Scan for the cell matching the given text and deliver its (x, y) coordinate at center. 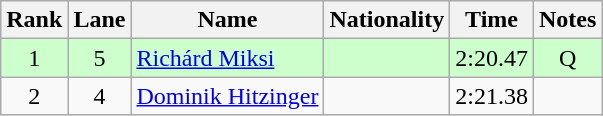
Dominik Hitzinger (228, 96)
Richárd Miksi (228, 58)
Rank (34, 20)
2:21.38 (492, 96)
Lane (100, 20)
2:20.47 (492, 58)
Time (492, 20)
4 (100, 96)
5 (100, 58)
Nationality (387, 20)
Name (228, 20)
Notes (567, 20)
2 (34, 96)
1 (34, 58)
Q (567, 58)
